Extract the [x, y] coordinate from the center of the cell holding the provided text.  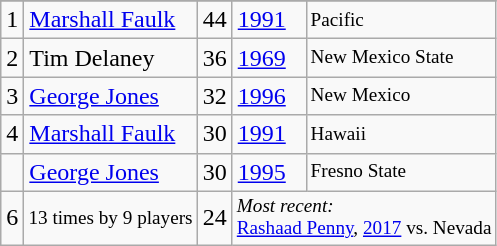
Tim Delaney [110, 58]
Fresno State [401, 172]
1969 [269, 58]
24 [214, 218]
New Mexico [401, 96]
44 [214, 20]
36 [214, 58]
4 [12, 134]
3 [12, 96]
Most recent:Rashaad Penny, 2017 vs. Nevada [364, 218]
1996 [269, 96]
New Mexico State [401, 58]
Hawaii [401, 134]
1995 [269, 172]
6 [12, 218]
Pacific [401, 20]
1 [12, 20]
13 times by 9 players [110, 218]
2 [12, 58]
32 [214, 96]
